Pinpoint the cell where the given text exists, returning its [x, y] midpoint coordinate. 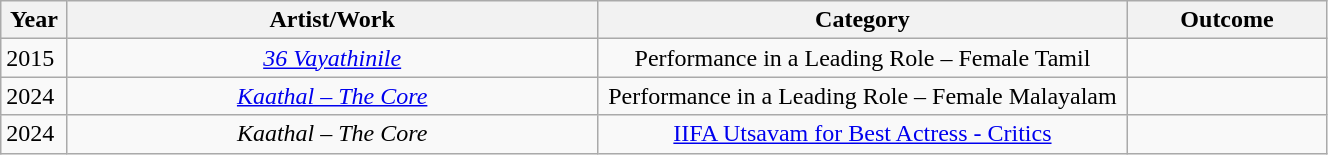
Category [862, 20]
Year [34, 20]
IIFA Utsavam for Best Actress - Critics [862, 134]
Outcome [1228, 20]
36 Vayathinile [332, 58]
Artist/Work [332, 20]
2015 [34, 58]
Performance in a Leading Role – Female Tamil [862, 58]
Performance in a Leading Role – Female Malayalam [862, 96]
